Capture the cell that displays the provided text and extract its [x, y] central coordinate. 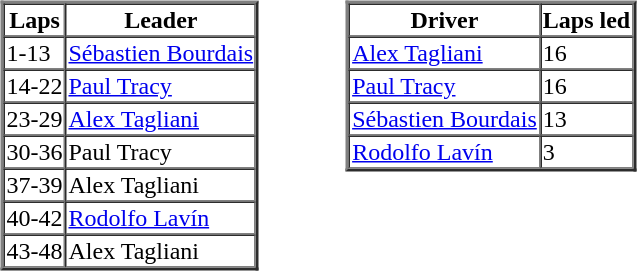
13 [586, 118]
Laps led [586, 20]
Laps [35, 20]
37-39 [35, 184]
Driver [444, 20]
3 [586, 152]
43-48 [35, 250]
23-29 [35, 118]
Leader [160, 20]
40-42 [35, 218]
14-22 [35, 86]
1-13 [35, 52]
30-36 [35, 152]
